Return the [x, y] coordinate for the center point of the cell that contains the specified text.  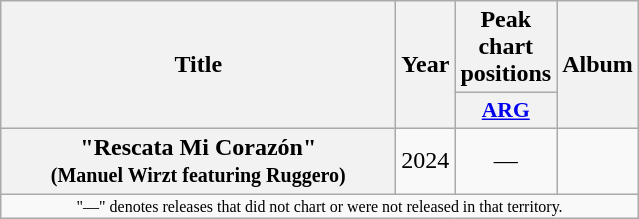
2024 [426, 160]
Peakchartpositions [506, 47]
Album [598, 65]
ARG [506, 111]
Year [426, 65]
"Rescata Mi Corazón"(Manuel Wirzt featuring Ruggero) [198, 160]
— [506, 160]
Title [198, 65]
"—" denotes releases that did not chart or were not released in that territory. [320, 206]
